From the cell containing the given text, extract its center point as [x, y] coordinate. 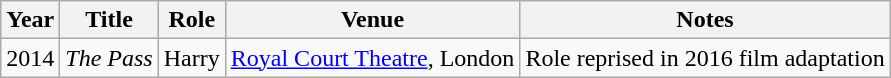
Role [192, 20]
Harry [192, 58]
Title [109, 20]
Year [30, 20]
Notes [705, 20]
Venue [372, 20]
Role reprised in 2016 film adaptation [705, 58]
Royal Court Theatre, London [372, 58]
2014 [30, 58]
The Pass [109, 58]
